Identify which cell holds the provided text, then report its (X, Y) central coordinate. 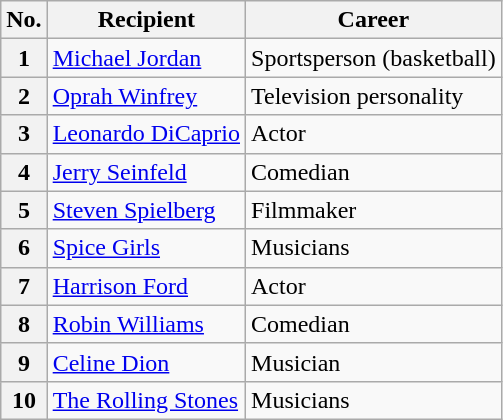
The Rolling Stones (146, 400)
7 (24, 286)
10 (24, 400)
2 (24, 96)
Musician (374, 362)
1 (24, 58)
Steven Spielberg (146, 210)
6 (24, 248)
Filmmaker (374, 210)
Leonardo DiCaprio (146, 134)
Television personality (374, 96)
Sportsperson (basketball) (374, 58)
Celine Dion (146, 362)
4 (24, 172)
9 (24, 362)
Harrison Ford (146, 286)
No. (24, 20)
Robin Williams (146, 324)
Career (374, 20)
Oprah Winfrey (146, 96)
5 (24, 210)
8 (24, 324)
Recipient (146, 20)
3 (24, 134)
Michael Jordan (146, 58)
Jerry Seinfeld (146, 172)
Spice Girls (146, 248)
